Extract the [X, Y] coordinate from the center of the cell holding the provided text.  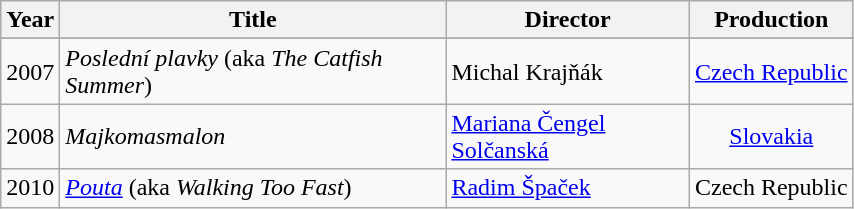
Slovakia [771, 136]
Director [568, 20]
Poslední plavky (aka The Catfish Summer) [253, 72]
Majkomasmalon [253, 136]
Pouta (aka Walking Too Fast) [253, 188]
2007 [30, 72]
Mariana Čengel Solčanská [568, 136]
2008 [30, 136]
Production [771, 20]
Radim Špaček [568, 188]
Michal Krajňák [568, 72]
Title [253, 20]
Year [30, 20]
2010 [30, 188]
